From the cell containing the given text, extract its center point as [x, y] coordinate. 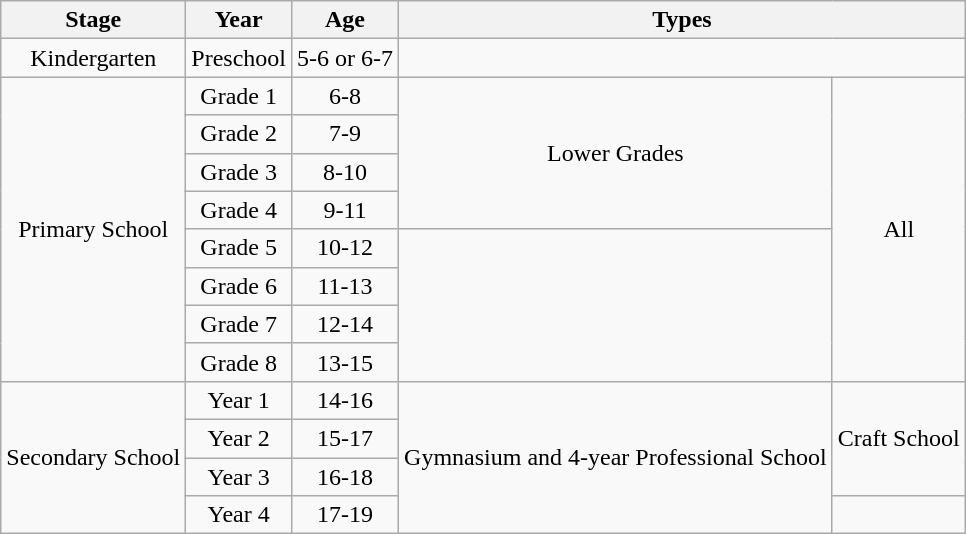
Year 4 [239, 515]
Stage [94, 20]
Grade 8 [239, 362]
16-18 [346, 477]
Grade 6 [239, 286]
Grade 3 [239, 172]
7-9 [346, 134]
Secondary School [94, 457]
Year [239, 20]
Types [682, 20]
8-10 [346, 172]
Year 1 [239, 400]
10-12 [346, 248]
14-16 [346, 400]
11-13 [346, 286]
Lower Grades [616, 153]
Grade 4 [239, 210]
Grade 1 [239, 96]
Year 3 [239, 477]
6-8 [346, 96]
Kindergarten [94, 58]
9-11 [346, 210]
5-6 or 6-7 [346, 58]
12-14 [346, 324]
Primary School [94, 229]
Preschool [239, 58]
Gymnasium and 4-year Professional School [616, 457]
Craft School [898, 438]
Grade 5 [239, 248]
Year 2 [239, 438]
Grade 7 [239, 324]
17-19 [346, 515]
Age [346, 20]
15-17 [346, 438]
Grade 2 [239, 134]
13-15 [346, 362]
All [898, 229]
